Pinpoint the cell where the given text exists, returning its (x, y) midpoint coordinate. 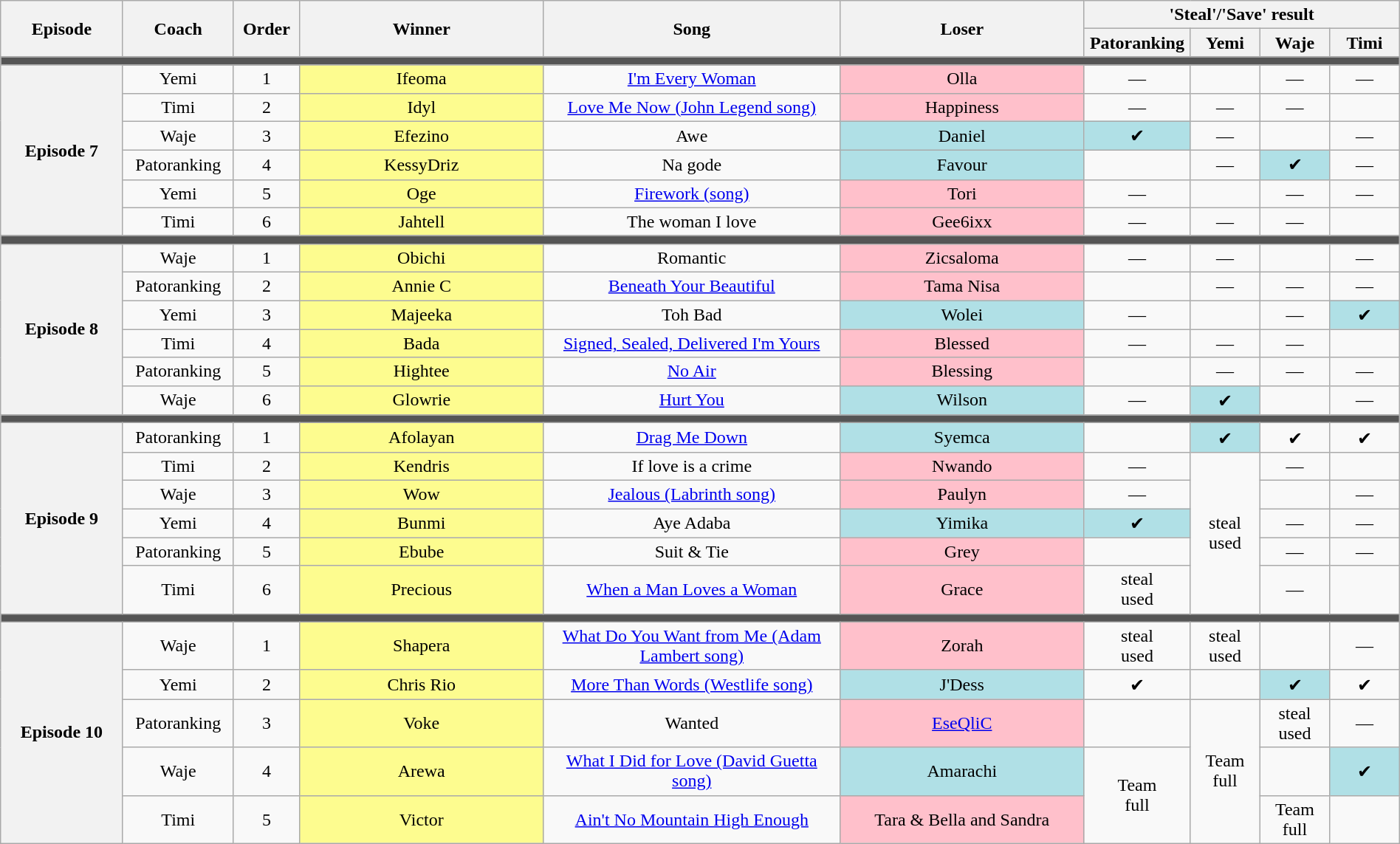
Firework (song) (691, 193)
When a Man Loves a Woman (691, 589)
Love Me Now (John Legend song) (691, 107)
Victor (421, 820)
Bada (421, 343)
The woman I love (691, 222)
Song (691, 29)
Blessed (961, 343)
Shapera (421, 645)
Glowrie (421, 400)
Olla (961, 79)
J'Dess (961, 685)
Loser (961, 29)
Yimika (961, 523)
I'm Every Woman (691, 79)
Zicsaloma (961, 258)
Daniel (961, 136)
Ifeoma (421, 79)
Suit & Tie (691, 552)
Hightee (421, 371)
Ain't No Mountain High Enough (691, 820)
Arewa (421, 771)
Wolei (961, 315)
Obichi (421, 258)
Idyl (421, 107)
Episode 7 (62, 151)
Coach (178, 29)
More Than Words (Westlife song) (691, 685)
Amarachi (961, 771)
Beneath Your Beautiful (691, 286)
Majeeka (421, 315)
Nwando (961, 466)
Happiness (961, 107)
Episode 10 (62, 733)
Ebube (421, 552)
Episode 8 (62, 329)
Hurt You (691, 400)
Wow (421, 494)
Awe (691, 136)
Gee6ixx (961, 222)
Na gode (691, 165)
Blessing (961, 371)
Episode (62, 29)
Oge (421, 193)
Episode 9 (62, 518)
Romantic (691, 258)
Annie C (421, 286)
Jealous (Labrinth song) (691, 494)
Drag Me Down (691, 438)
Syemca (961, 438)
Signed, Sealed, Delivered I'm Yours (691, 343)
Tara & Bella and Sandra (961, 820)
Toh Bad (691, 315)
Voke (421, 724)
Grace (961, 589)
What Do You Want from Me (Adam Lambert song) (691, 645)
Tama Nisa (961, 286)
Grey (961, 552)
Favour (961, 165)
What I Did for Love (David Guetta song) (691, 771)
Tori (961, 193)
Paulyn (961, 494)
If love is a crime (691, 466)
Efezino (421, 136)
Afolayan (421, 438)
Teamfull (1137, 795)
Order (266, 29)
Zorah (961, 645)
Precious (421, 589)
KessyDriz (421, 165)
Bunmi (421, 523)
Wilson (961, 400)
Wanted (691, 724)
Jahtell (421, 222)
Aye Adaba (691, 523)
EseQliC (961, 724)
Kendris (421, 466)
Chris Rio (421, 685)
Winner (421, 29)
'Steal'/'Save' result (1242, 15)
No Air (691, 371)
